Locate the cell with the specified text and output its [X, Y] center coordinate. 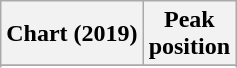
Peakposition [189, 34]
Chart (2019) [72, 34]
